Output the [X, Y] coordinate of the center of the cell containing the given text.  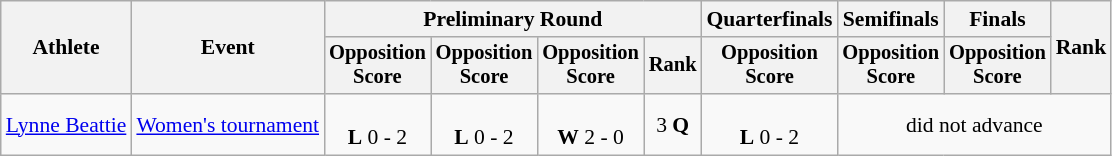
Semifinals [890, 19]
3 Q [673, 124]
W 2 - 0 [590, 124]
Women's tournament [228, 124]
Preliminary Round [512, 19]
Event [228, 48]
Lynne Beattie [66, 124]
Finals [998, 19]
Quarterfinals [769, 19]
Athlete [66, 48]
did not advance [974, 124]
